Return [X, Y] of the center of cell containing provided text 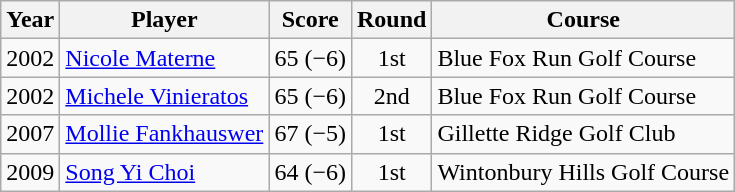
Song Yi Choi [164, 172]
Michele Vinieratos [164, 96]
Gillette Ridge Golf Club [584, 134]
Player [164, 20]
64 (−6) [310, 172]
Score [310, 20]
Wintonbury Hills Golf Course [584, 172]
2nd [391, 96]
Mollie Fankhauswer [164, 134]
Course [584, 20]
67 (−5) [310, 134]
Year [30, 20]
2009 [30, 172]
Round [391, 20]
Nicole Materne [164, 58]
2007 [30, 134]
